Scan for the cell matching the given text and deliver its [X, Y] coordinate at center. 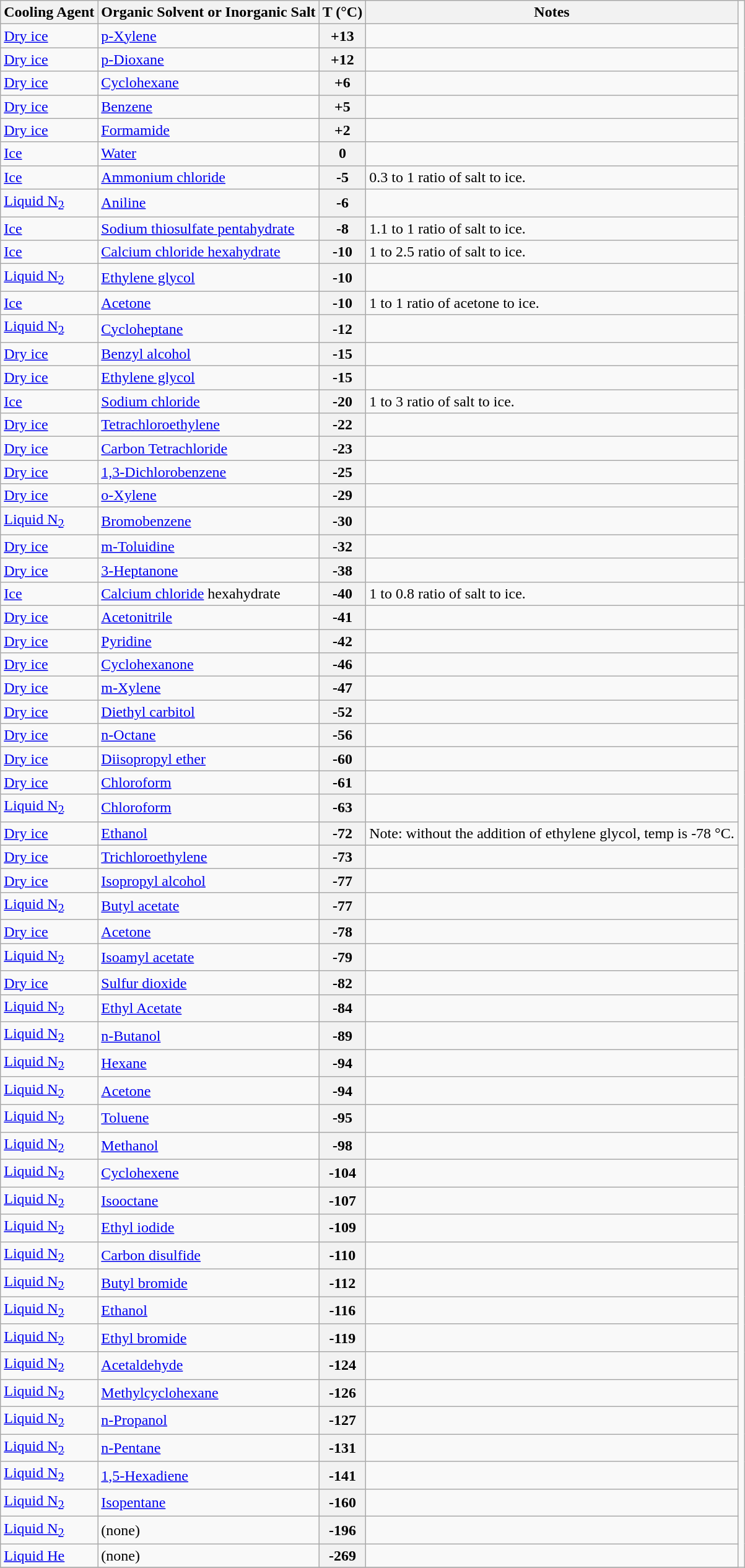
m-Toluidine [208, 546]
Acetonitrile [208, 617]
Benzyl alcohol [208, 354]
Notes [552, 12]
Sodium thiosulfate pentahydrate [208, 229]
Isopentane [208, 1502]
-20 [342, 401]
-60 [342, 759]
-12 [342, 328]
+13 [342, 36]
Diisopropyl ether [208, 759]
p-Xylene [208, 36]
-196 [342, 1530]
-41 [342, 617]
Diethyl carbitol [208, 712]
Trichloroethylene [208, 857]
Water [208, 154]
0.3 to 1 ratio of salt to ice. [552, 177]
Note: without the addition of ethylene glycol, temp is -78 °C. [552, 833]
Cyclohexane [208, 83]
o-Xylene [208, 496]
-124 [342, 1365]
Carbon disulfide [208, 1255]
-109 [342, 1228]
Formamide [208, 130]
Hexane [208, 1063]
-63 [342, 808]
Bromobenzene [208, 521]
+12 [342, 59]
Cyclohexanone [208, 665]
Pyridine [208, 641]
n-Octane [208, 735]
n-Butanol [208, 1036]
-78 [342, 932]
-126 [342, 1393]
-61 [342, 782]
-32 [342, 546]
Methylcyclohexane [208, 1393]
-30 [342, 521]
m-Xylene [208, 688]
-110 [342, 1255]
-79 [342, 957]
-116 [342, 1310]
-89 [342, 1036]
-22 [342, 425]
Isopropyl alcohol [208, 880]
1,3-Dichlorobenzene [208, 472]
Cooling Agent [50, 12]
-107 [342, 1201]
Tetrachloroethylene [208, 425]
Organic Solvent or Inorganic Salt [208, 12]
-46 [342, 665]
+2 [342, 130]
Butyl acetate [208, 906]
-95 [342, 1118]
n-Pentane [208, 1448]
-141 [342, 1475]
n-Propanol [208, 1420]
Ethyl iodide [208, 1228]
-42 [342, 641]
-112 [342, 1283]
1,5-Hexadiene [208, 1475]
Ethyl Acetate [208, 1008]
-84 [342, 1008]
Ethyl bromide [208, 1338]
-5 [342, 177]
-104 [342, 1173]
-131 [342, 1448]
-52 [342, 712]
Aniline [208, 203]
-73 [342, 857]
Benzene [208, 107]
+5 [342, 107]
Isoamyl acetate [208, 957]
-160 [342, 1502]
1.1 to 1 ratio of salt to ice. [552, 229]
-269 [342, 1556]
-98 [342, 1145]
Cyclohexene [208, 1173]
Liquid He [50, 1556]
Ammonium chloride [208, 177]
-8 [342, 229]
Toluene [208, 1118]
-40 [342, 593]
Sulfur dioxide [208, 983]
-119 [342, 1338]
1 to 1 ratio of acetone to ice. [552, 303]
1 to 0.8 ratio of salt to ice. [552, 593]
T (°C) [342, 12]
-23 [342, 449]
Methanol [208, 1145]
-6 [342, 203]
-56 [342, 735]
Sodium chloride [208, 401]
-72 [342, 833]
-29 [342, 496]
Cycloheptane [208, 328]
0 [342, 154]
-47 [342, 688]
-127 [342, 1420]
1 to 2.5 ratio of salt to ice. [552, 252]
Isooctane [208, 1201]
-25 [342, 472]
Acetaldehyde [208, 1365]
-38 [342, 570]
Carbon Tetrachloride [208, 449]
Butyl bromide [208, 1283]
+6 [342, 83]
-82 [342, 983]
3-Heptanone [208, 570]
p-Dioxane [208, 59]
1 to 3 ratio of salt to ice. [552, 401]
